Provide the [x, y] coordinate of the cell's center where the given text is located.  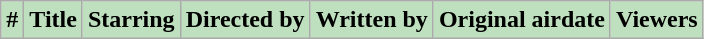
Written by [372, 20]
Original airdate [522, 20]
Title [54, 20]
Starring [131, 20]
# [12, 20]
Directed by [245, 20]
Viewers [656, 20]
